Locate the cell with the specified text and output its [x, y] center coordinate. 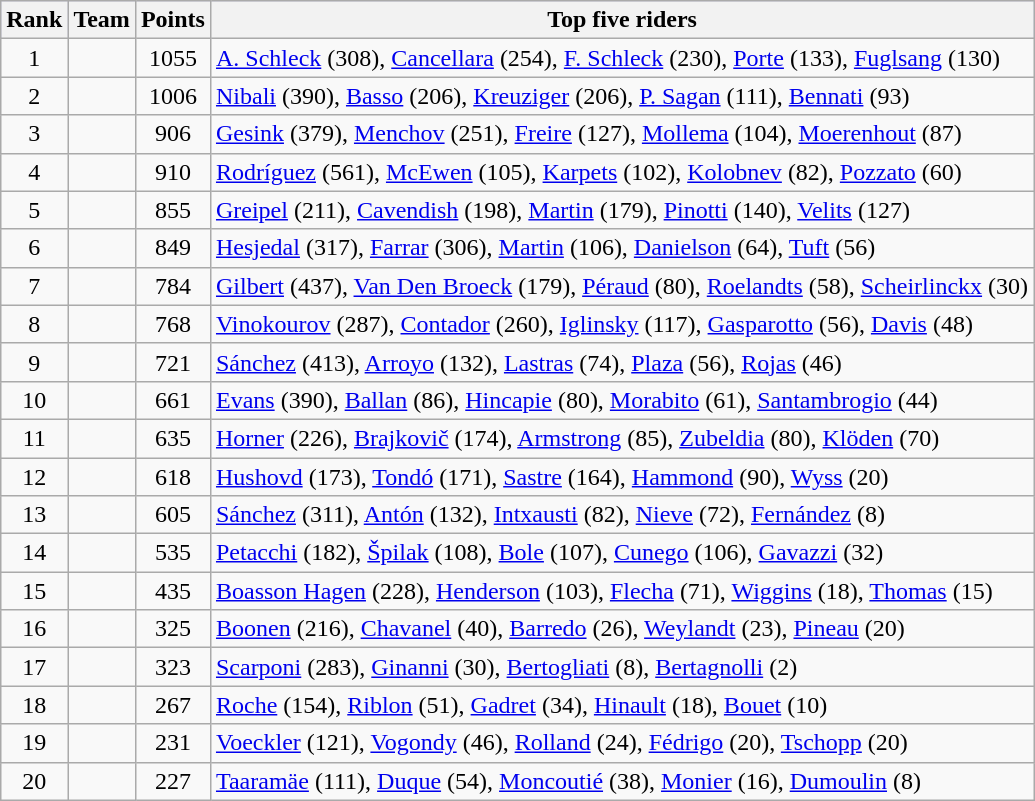
Team [102, 20]
1006 [172, 96]
2 [34, 96]
Rank [34, 20]
Scarponi (283), Ginanni (30), Bertogliati (8), Bertagnolli (2) [622, 667]
18 [34, 705]
Boasson Hagen (228), Henderson (103), Flecha (71), Wiggins (18), Thomas (15) [622, 591]
535 [172, 553]
6 [34, 248]
14 [34, 553]
Gesink (379), Menchov (251), Freire (127), Mollema (104), Moerenhout (87) [622, 134]
7 [34, 286]
11 [34, 438]
19 [34, 743]
Sánchez (311), Antón (132), Intxausti (82), Nieve (72), Fernández (8) [622, 515]
1 [34, 58]
Nibali (390), Basso (206), Kreuziger (206), P. Sagan (111), Bennati (93) [622, 96]
4 [34, 172]
Hesjedal (317), Farrar (306), Martin (106), Danielson (64), Tuft (56) [622, 248]
Roche (154), Riblon (51), Gadret (34), Hinault (18), Bouet (10) [622, 705]
Boonen (216), Chavanel (40), Barredo (26), Weylandt (23), Pineau (20) [622, 629]
12 [34, 477]
Rodríguez (561), McEwen (105), Karpets (102), Kolobnev (82), Pozzato (60) [622, 172]
Points [172, 20]
13 [34, 515]
16 [34, 629]
Voeckler (121), Vogondy (46), Rolland (24), Fédrigo (20), Tschopp (20) [622, 743]
Sánchez (413), Arroyo (132), Lastras (74), Plaza (56), Rojas (46) [622, 362]
A. Schleck (308), Cancellara (254), F. Schleck (230), Porte (133), Fuglsang (130) [622, 58]
17 [34, 667]
Taaramäe (111), Duque (54), Moncoutié (38), Monier (16), Dumoulin (8) [622, 781]
Horner (226), Brajkovič (174), Armstrong (85), Zubeldia (80), Klöden (70) [622, 438]
768 [172, 324]
Gilbert (437), Van Den Broeck (179), Péraud (80), Roelandts (58), Scheirlinckx (30) [622, 286]
635 [172, 438]
605 [172, 515]
661 [172, 400]
855 [172, 210]
Petacchi (182), Špilak (108), Bole (107), Cunego (106), Gavazzi (32) [622, 553]
3 [34, 134]
784 [172, 286]
10 [34, 400]
849 [172, 248]
Hushovd (173), Tondó (171), Sastre (164), Hammond (90), Wyss (20) [622, 477]
9 [34, 362]
Vinokourov (287), Contador (260), Iglinsky (117), Gasparotto (56), Davis (48) [622, 324]
325 [172, 629]
721 [172, 362]
231 [172, 743]
1055 [172, 58]
910 [172, 172]
227 [172, 781]
15 [34, 591]
435 [172, 591]
Greipel (211), Cavendish (198), Martin (179), Pinotti (140), Velits (127) [622, 210]
618 [172, 477]
20 [34, 781]
Evans (390), Ballan (86), Hincapie (80), Morabito (61), Santambrogio (44) [622, 400]
8 [34, 324]
267 [172, 705]
Top five riders [622, 20]
906 [172, 134]
5 [34, 210]
323 [172, 667]
